Locate the cell with the specified text and output its [x, y] center coordinate. 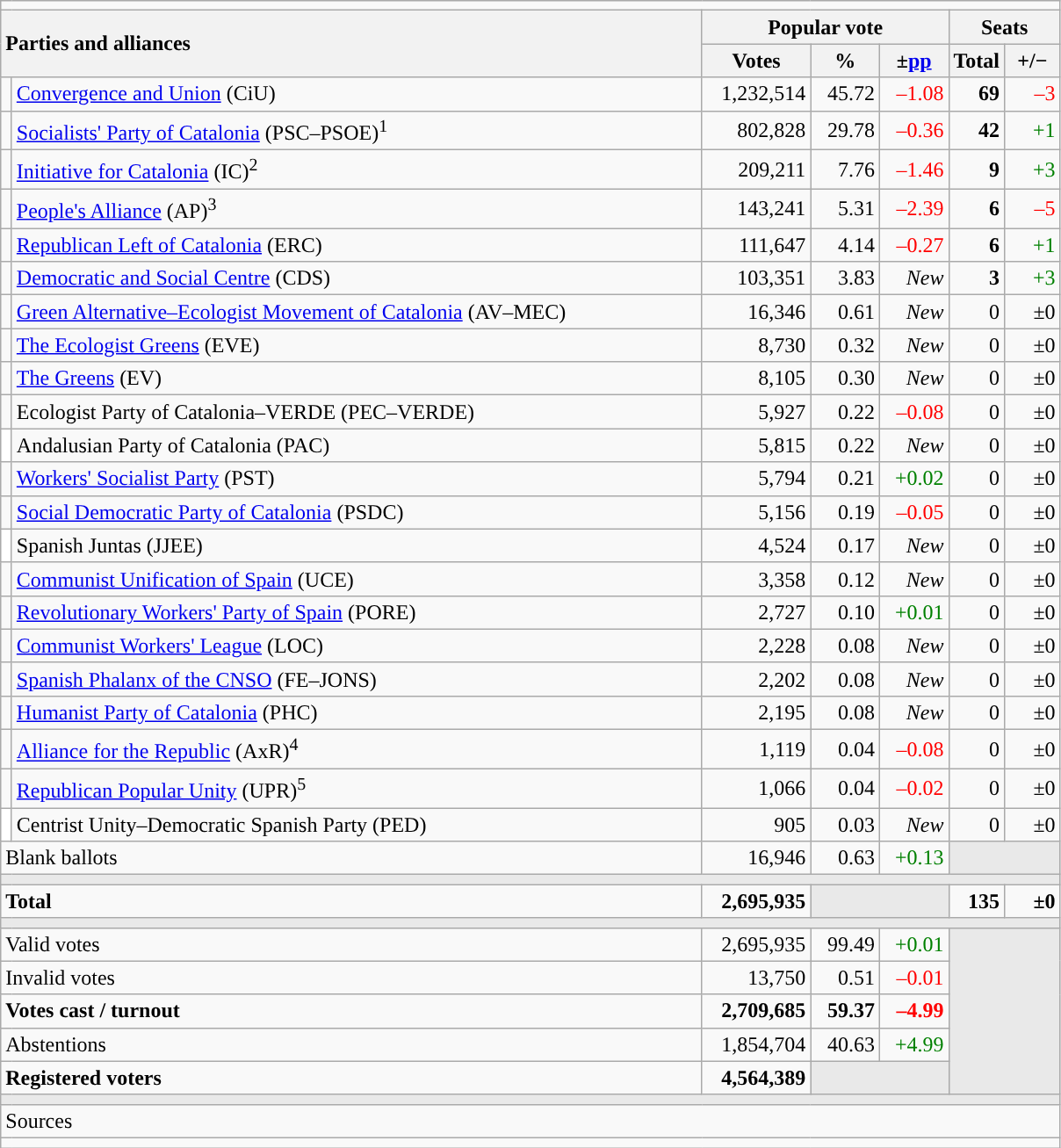
143,241 [756, 209]
0.51 [845, 978]
135 [977, 901]
±pp [913, 61]
5,927 [756, 412]
2,228 [756, 646]
13,750 [756, 978]
42 [977, 130]
0.17 [845, 545]
5,815 [756, 445]
Alliance for the Republic (AxR)4 [357, 750]
0.03 [845, 825]
3,358 [756, 579]
Invalid votes [351, 978]
802,828 [756, 130]
1,232,514 [756, 94]
Democratic and Social Centre (CDS) [357, 278]
111,647 [756, 245]
Spanish Phalanx of the CNSO (FE–JONS) [357, 679]
–0.01 [913, 978]
2,727 [756, 612]
Votes [756, 61]
1,066 [756, 789]
7.76 [845, 170]
–1.08 [913, 94]
+0.13 [913, 858]
–0.27 [913, 245]
Votes cast / turnout [351, 1011]
29.78 [845, 130]
Humanist Party of Catalonia (PHC) [357, 713]
99.49 [845, 944]
4,564,389 [756, 1078]
5,156 [756, 512]
0.32 [845, 345]
4.14 [845, 245]
Seats [1005, 27]
The Ecologist Greens (EVE) [357, 345]
Blank ballots [351, 858]
0.61 [845, 312]
16,946 [756, 858]
9 [977, 170]
+4.99 [913, 1044]
–0.05 [913, 512]
People's Alliance (AP)3 [357, 209]
905 [756, 825]
% [845, 61]
+/− [1033, 61]
0.19 [845, 512]
–3 [1033, 94]
45.72 [845, 94]
Revolutionary Workers' Party of Spain (PORE) [357, 612]
Workers' Socialist Party (PST) [357, 479]
Republican Popular Unity (UPR)5 [357, 789]
103,351 [756, 278]
Republican Left of Catalonia (ERC) [357, 245]
5,794 [756, 479]
Registered voters [351, 1078]
4,524 [756, 545]
The Greens (EV) [357, 379]
Ecologist Party of Catalonia–VERDE (PEC–VERDE) [357, 412]
0.10 [845, 612]
+0.02 [913, 479]
209,211 [756, 170]
Sources [530, 1121]
0.21 [845, 479]
Green Alternative–Ecologist Movement of Catalonia (AV–MEC) [357, 312]
40.63 [845, 1044]
Initiative for Catalonia (IC)2 [357, 170]
Convergence and Union (CiU) [357, 94]
Centrist Unity–Democratic Spanish Party (PED) [357, 825]
8,105 [756, 379]
Abstentions [351, 1044]
–4.99 [913, 1011]
Andalusian Party of Catalonia (PAC) [357, 445]
69 [977, 94]
1,854,704 [756, 1044]
0.30 [845, 379]
Communist Unification of Spain (UCE) [357, 579]
3 [977, 278]
–2.39 [913, 209]
–0.02 [913, 789]
Popular vote [826, 27]
0.12 [845, 579]
–0.36 [913, 130]
–5 [1033, 209]
3.83 [845, 278]
16,346 [756, 312]
59.37 [845, 1011]
Spanish Juntas (JJEE) [357, 545]
Parties and alliances [351, 44]
–1.46 [913, 170]
Social Democratic Party of Catalonia (PSDC) [357, 512]
Communist Workers' League (LOC) [357, 646]
Valid votes [351, 944]
Socialists' Party of Catalonia (PSC–PSOE)1 [357, 130]
8,730 [756, 345]
1,119 [756, 750]
5.31 [845, 209]
0.63 [845, 858]
2,709,685 [756, 1011]
2,195 [756, 713]
2,202 [756, 679]
